Return [X, Y] of the center of cell containing provided text 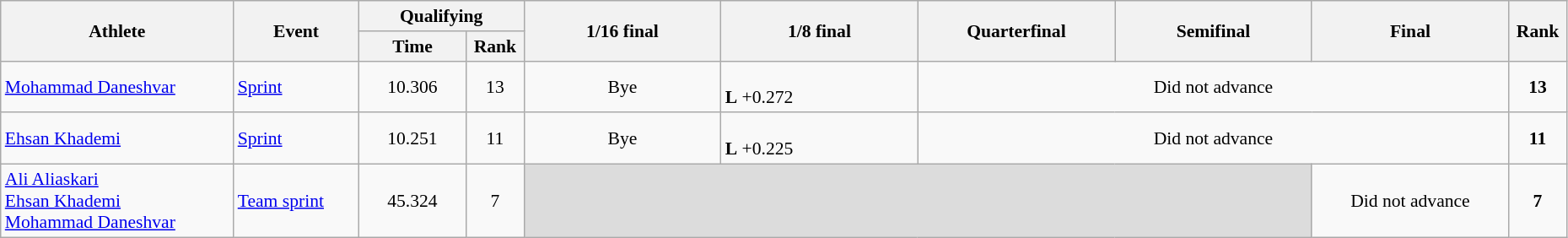
Ehsan Khademi [117, 138]
10.306 [412, 86]
Athlete [117, 30]
Event [297, 30]
Semifinal [1214, 30]
45.324 [412, 201]
Ali AliaskariEhsan KhademiMohammad Daneshvar [117, 201]
L +0.272 [820, 86]
Quarterfinal [1016, 30]
Mohammad Daneshvar [117, 86]
L +0.225 [820, 138]
Time [412, 46]
10.251 [412, 138]
Qualifying [441, 16]
1/8 final [820, 30]
Final [1410, 30]
1/16 final [622, 30]
Team sprint [297, 201]
